Provide the [X, Y] coordinate of the cell's center where the given text is located.  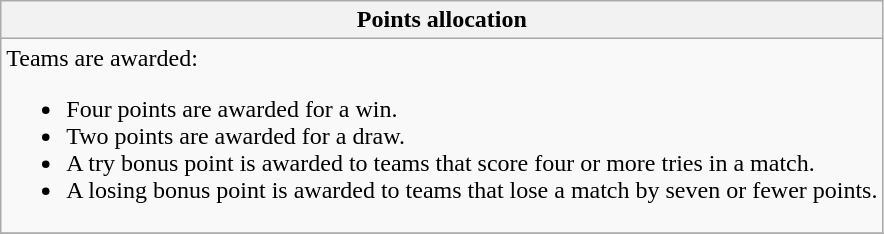
Points allocation [442, 20]
